Return (X, Y) of the center of cell containing provided text 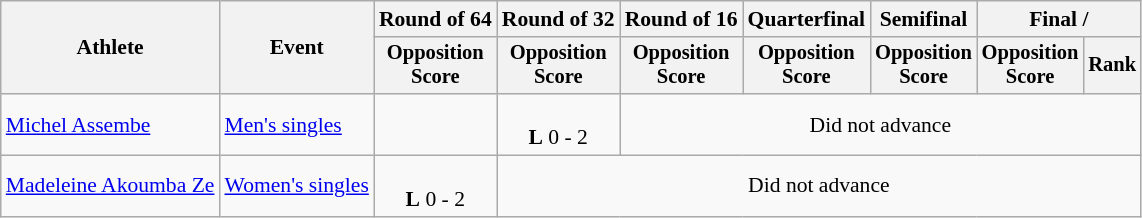
Athlete (110, 48)
Rank (1112, 66)
Michel Assembe (110, 124)
Women's singles (296, 186)
Final / (1059, 19)
Round of 64 (436, 19)
Event (296, 48)
Semifinal (924, 19)
Round of 32 (558, 19)
Men's singles (296, 124)
Quarterfinal (807, 19)
Madeleine Akoumba Ze (110, 186)
Round of 16 (682, 19)
